Return the (x, y) coordinate for the center point of the cell that contains the specified text.  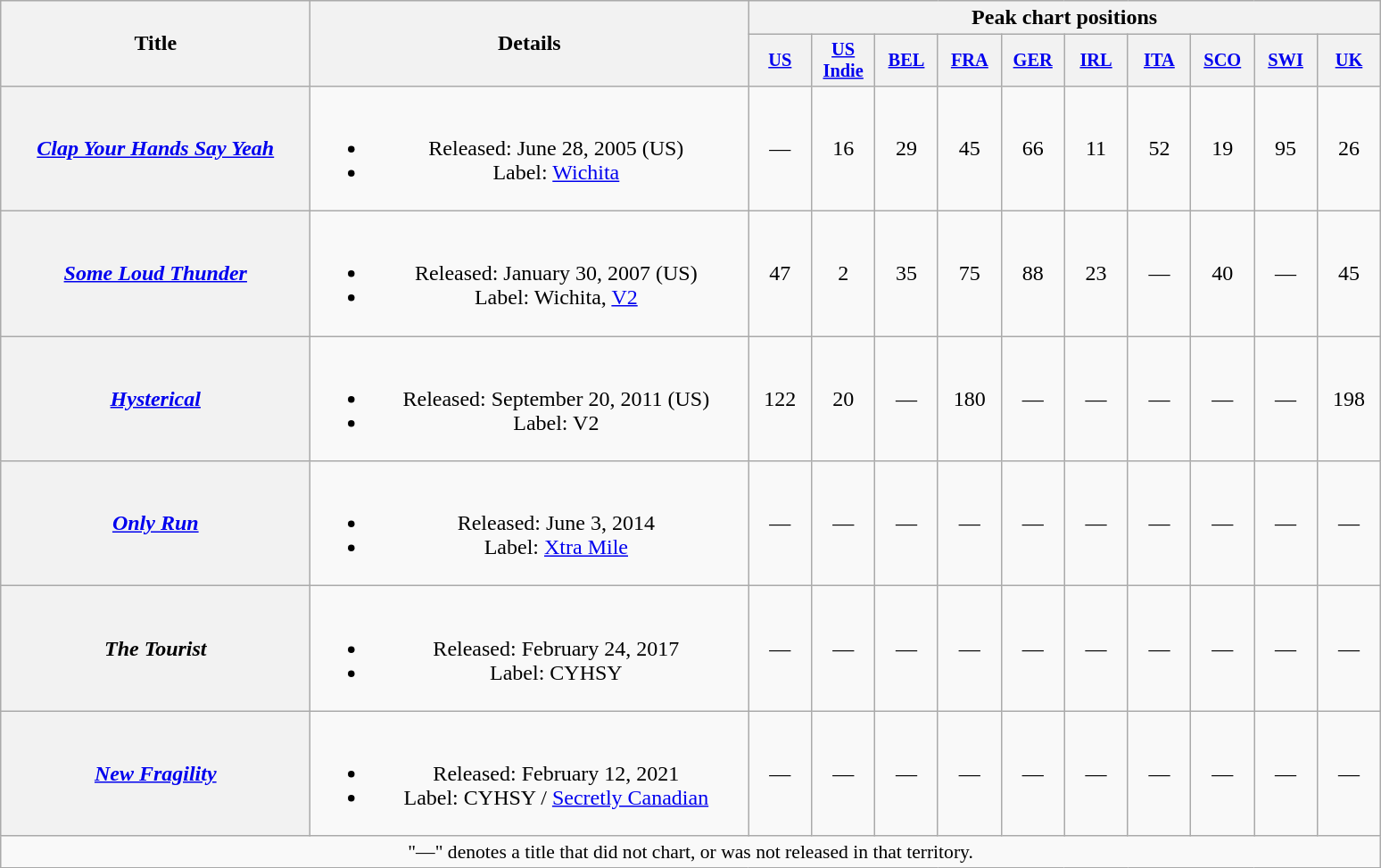
New Fragility (155, 773)
180 (969, 399)
88 (1033, 274)
"—" denotes a title that did not chart, or was not released in that territory. (690, 852)
Peak chart positions (1065, 18)
95 (1286, 148)
Released: September 20, 2011 (US)Label: V2 (530, 399)
Clap Your Hands Say Yeah (155, 148)
Released: June 28, 2005 (US)Label: Wichita (530, 148)
US Indie (844, 61)
BEL (906, 61)
122 (780, 399)
198 (1349, 399)
Released: June 3, 2014Label: Xtra Mile (530, 524)
75 (969, 274)
Hysterical (155, 399)
52 (1160, 148)
Some Loud Thunder (155, 274)
2 (844, 274)
11 (1096, 148)
Released: January 30, 2007 (US)Label: Wichita, V2 (530, 274)
20 (844, 399)
ITA (1160, 61)
40 (1222, 274)
Released: February 12, 2021Label: CYHSY / Secretly Canadian (530, 773)
47 (780, 274)
Title (155, 44)
SWI (1286, 61)
Details (530, 44)
Only Run (155, 524)
UK (1349, 61)
FRA (969, 61)
US (780, 61)
The Tourist (155, 649)
GER (1033, 61)
16 (844, 148)
26 (1349, 148)
IRL (1096, 61)
Released: February 24, 2017Label: CYHSY (530, 649)
19 (1222, 148)
23 (1096, 274)
35 (906, 274)
66 (1033, 148)
SCO (1222, 61)
29 (906, 148)
